Determine the [x, y] coordinate at the center of the cell enclosing the given text.  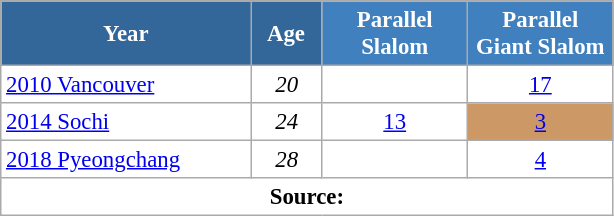
3 [541, 122]
2014 Sochi [126, 122]
24 [286, 122]
4 [541, 160]
Year [126, 34]
20 [286, 85]
Source: [307, 197]
2018 Pyeongchang [126, 160]
13 [395, 122]
Age [286, 34]
ParallelGiant Slalom [541, 34]
28 [286, 160]
17 [541, 85]
2010 Vancouver [126, 85]
Parallel Slalom [395, 34]
